Find where the given text appears and provide that cell's center as (x, y) coordinate. 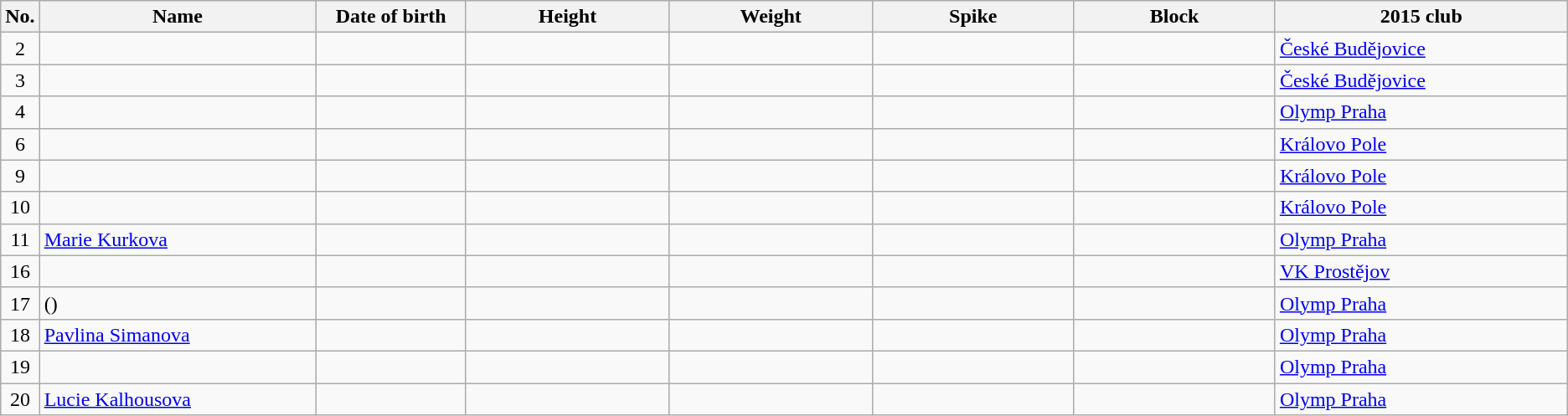
19 (20, 367)
11 (20, 239)
20 (20, 399)
No. (20, 17)
4 (20, 112)
Lucie Kalhousova (178, 399)
2 (20, 49)
Name (178, 17)
Height (567, 17)
Pavlina Simanova (178, 335)
9 (20, 176)
17 (20, 303)
2015 club (1421, 17)
VK Prostějov (1421, 271)
3 (20, 80)
Weight (771, 17)
Block (1174, 17)
10 (20, 208)
16 (20, 271)
6 (20, 144)
18 (20, 335)
Date of birth (390, 17)
Spike (973, 17)
Marie Kurkova (178, 239)
() (178, 303)
